From the cell containing the given text, extract its center point as (X, Y) coordinate. 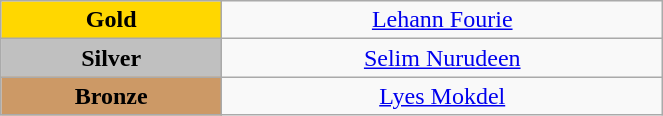
Bronze (112, 96)
Silver (112, 58)
Gold (112, 20)
Selim Nurudeen (442, 58)
Lyes Mokdel (442, 96)
Lehann Fourie (442, 20)
